Return the [x, y] coordinate for the center point of the cell that contains the specified text.  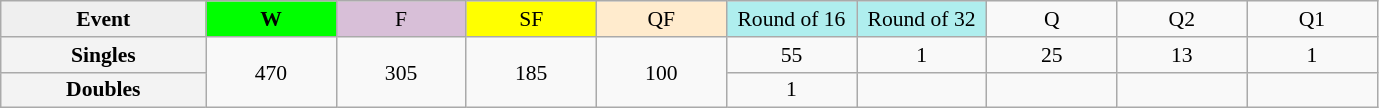
25 [1052, 55]
SF [531, 19]
Q2 [1182, 19]
QF [661, 19]
305 [401, 72]
Event [104, 19]
185 [531, 72]
Singles [104, 55]
Q [1052, 19]
F [401, 19]
13 [1182, 55]
470 [271, 72]
Round of 32 [921, 19]
100 [661, 72]
W [271, 19]
Q1 [1312, 19]
Doubles [104, 90]
Round of 16 [791, 19]
55 [791, 55]
